Capture the cell that displays the provided text and extract its [x, y] central coordinate. 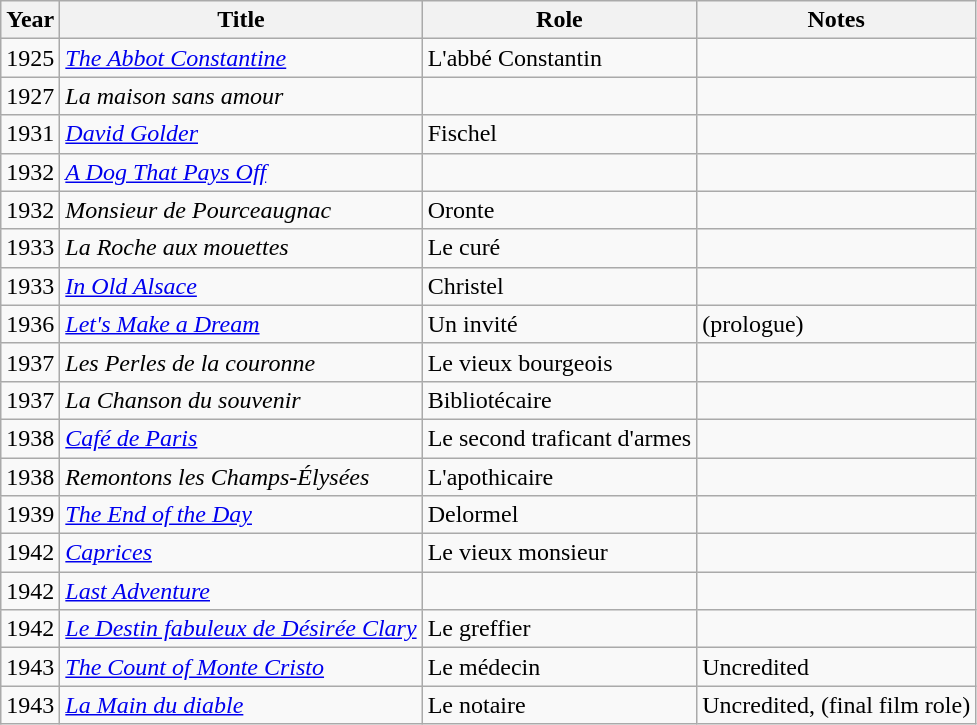
Le vieux bourgeois [560, 362]
1931 [30, 134]
Uncredited, (final film role) [836, 705]
Remontons les Champs-Élysées [241, 477]
L'abbé Constantin [560, 58]
Fischel [560, 134]
Title [241, 20]
The Count of Monte Cristo [241, 667]
Café de Paris [241, 438]
The Abbot Constantine [241, 58]
Le second traficant d'armes [560, 438]
Let's Make a Dream [241, 324]
Le notaire [560, 705]
Christel [560, 286]
Un invité [560, 324]
1936 [30, 324]
1939 [30, 515]
A Dog That Pays Off [241, 172]
In Old Alsace [241, 286]
Les Perles de la couronne [241, 362]
Notes [836, 20]
Year [30, 20]
Monsieur de Pourceaugnac [241, 210]
La Chanson du souvenir [241, 400]
1925 [30, 58]
L'apothicaire [560, 477]
La maison sans amour [241, 96]
Le vieux monsieur [560, 553]
Delormel [560, 515]
Caprices [241, 553]
La Main du diable [241, 705]
Le Destin fabuleux de Désirée Clary [241, 629]
Le médecin [560, 667]
David Golder [241, 134]
1927 [30, 96]
Le greffier [560, 629]
(prologue) [836, 324]
Le curé [560, 248]
Bibliotécaire [560, 400]
Uncredited [836, 667]
La Roche aux mouettes [241, 248]
The End of the Day [241, 515]
Role [560, 20]
Last Adventure [241, 591]
Oronte [560, 210]
